Identify which cell holds the provided text, then report its [X, Y] central coordinate. 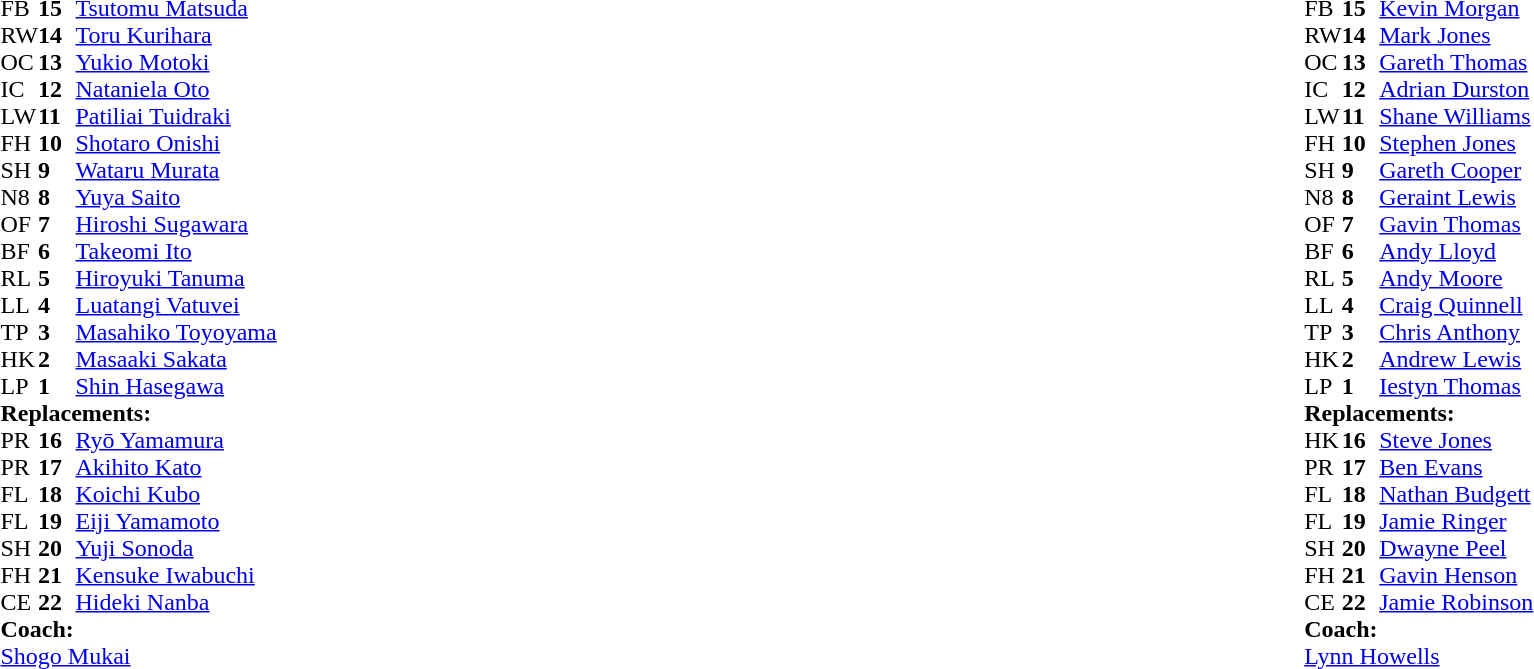
Mark Jones [1456, 36]
Masahiko Toyoyama [176, 332]
Gareth Thomas [1456, 62]
Hiroyuki Tanuma [176, 278]
Hiroshi Sugawara [176, 224]
Craig Quinnell [1456, 306]
Shin Hasegawa [176, 386]
Patiliai Tuidraki [176, 116]
Andy Lloyd [1456, 252]
Kensuke Iwabuchi [176, 576]
Toru Kurihara [176, 36]
Adrian Durston [1456, 90]
Shane Williams [1456, 116]
Ben Evans [1456, 468]
Stephen Jones [1456, 144]
Jamie Robinson [1456, 602]
Shotaro Onishi [176, 144]
Lynn Howells [1418, 656]
Chris Anthony [1456, 332]
Nathan Budgett [1456, 494]
Takeomi Ito [176, 252]
Geraint Lewis [1456, 198]
Yuya Saito [176, 198]
Akihito Kato [176, 468]
Ryō Yamamura [176, 440]
Shogo Mukai [138, 656]
Andrew Lewis [1456, 360]
Koichi Kubo [176, 494]
Masaaki Sakata [176, 360]
Yukio Motoki [176, 62]
Andy Moore [1456, 278]
Gareth Cooper [1456, 170]
Steve Jones [1456, 440]
Gavin Henson [1456, 576]
Dwayne Peel [1456, 548]
Hideki Nanba [176, 602]
Nataniela Oto [176, 90]
Iestyn Thomas [1456, 386]
Wataru Murata [176, 170]
Gavin Thomas [1456, 224]
Yuji Sonoda [176, 548]
Jamie Ringer [1456, 522]
Eiji Yamamoto [176, 522]
Luatangi Vatuvei [176, 306]
